Return the (X, Y) coordinate for the center point of the cell that contains the specified text.  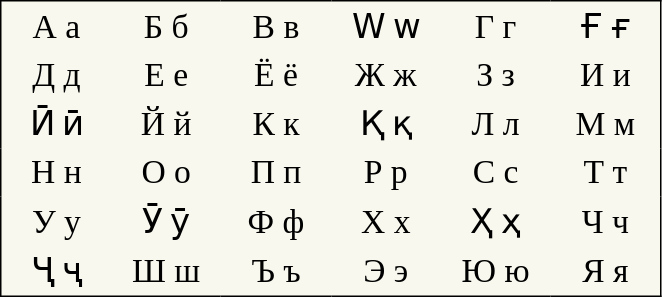
А а (56, 26)
Ю ю (496, 271)
Ш ш (166, 271)
Ъ ъ (276, 271)
Ж ж (386, 75)
Т т (606, 172)
Ӣ ӣ (56, 124)
Б б (166, 26)
Г г (496, 26)
Н н (56, 172)
Р р (386, 172)
Э э (386, 271)
Ғ ғ (606, 26)
Ԝ ԝ (386, 26)
М м (606, 124)
Л л (496, 124)
С с (496, 172)
З з (496, 75)
В в (276, 26)
Й й (166, 124)
Қ қ (386, 124)
И и (606, 75)
У у (56, 221)
Е е (166, 75)
Д д (56, 75)
Ӯ ӯ (166, 221)
Ё ё (276, 75)
Ҳ ҳ (496, 221)
Ф ф (276, 221)
Ч ч (606, 221)
К к (276, 124)
Я я (606, 271)
Х х (386, 221)
П п (276, 172)
Ҷ ҷ (56, 271)
О о (166, 172)
